Pinpoint the cell where the given text exists, returning its (X, Y) midpoint coordinate. 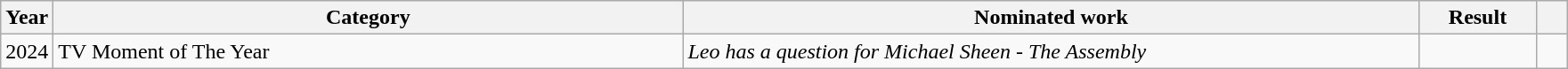
Nominated work (1051, 18)
Leo has a question for Michael Sheen - The Assembly (1051, 51)
Result (1478, 18)
TV Moment of The Year (369, 51)
Year (27, 18)
Category (369, 18)
2024 (27, 51)
